Return [x, y] of the center of cell containing provided text 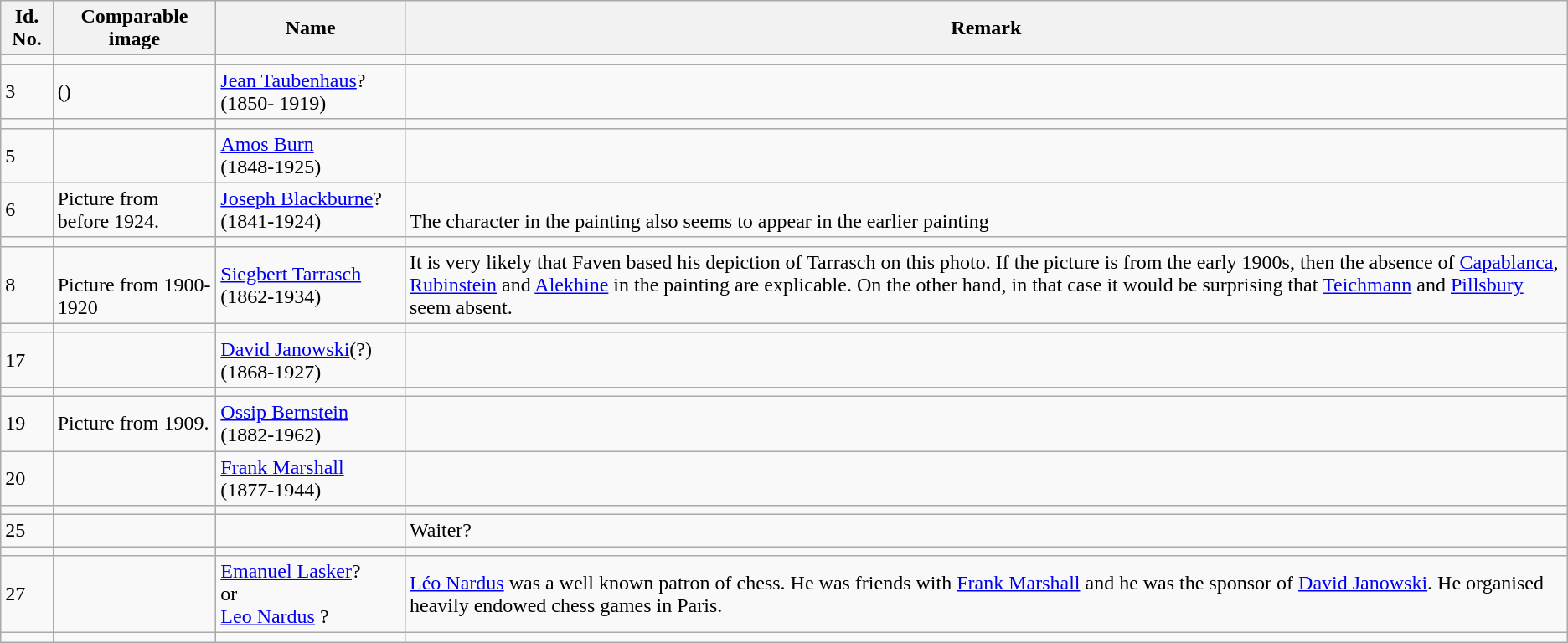
25 [27, 531]
27 [27, 594]
Comparable image [134, 28]
8 [27, 285]
5 [27, 156]
Waiter? [986, 531]
Picture from 1909. [134, 424]
Picture from before 1924. [134, 209]
Remark [986, 28]
Picture from 1900-1920 [134, 285]
David Janowski(?)(1868-1927) [311, 360]
Ossip Bernstein(1882-1962) [311, 424]
Id. No. [27, 28]
Emanuel Lasker?orLeo Nardus ? [311, 594]
Frank Marshall(1877-1944) [311, 477]
17 [27, 360]
The character in the painting also seems to appear in the earlier painting [986, 209]
Siegbert Tarrasch(1862-1934) [311, 285]
6 [27, 209]
Amos Burn(1848-1925) [311, 156]
Name [311, 28]
19 [27, 424]
Joseph Blackburne? (1841-1924) [311, 209]
Jean Taubenhaus? (1850- 1919) [311, 92]
() [134, 92]
20 [27, 477]
3 [27, 92]
